Output the [X, Y] coordinate of the center of the cell containing the given text.  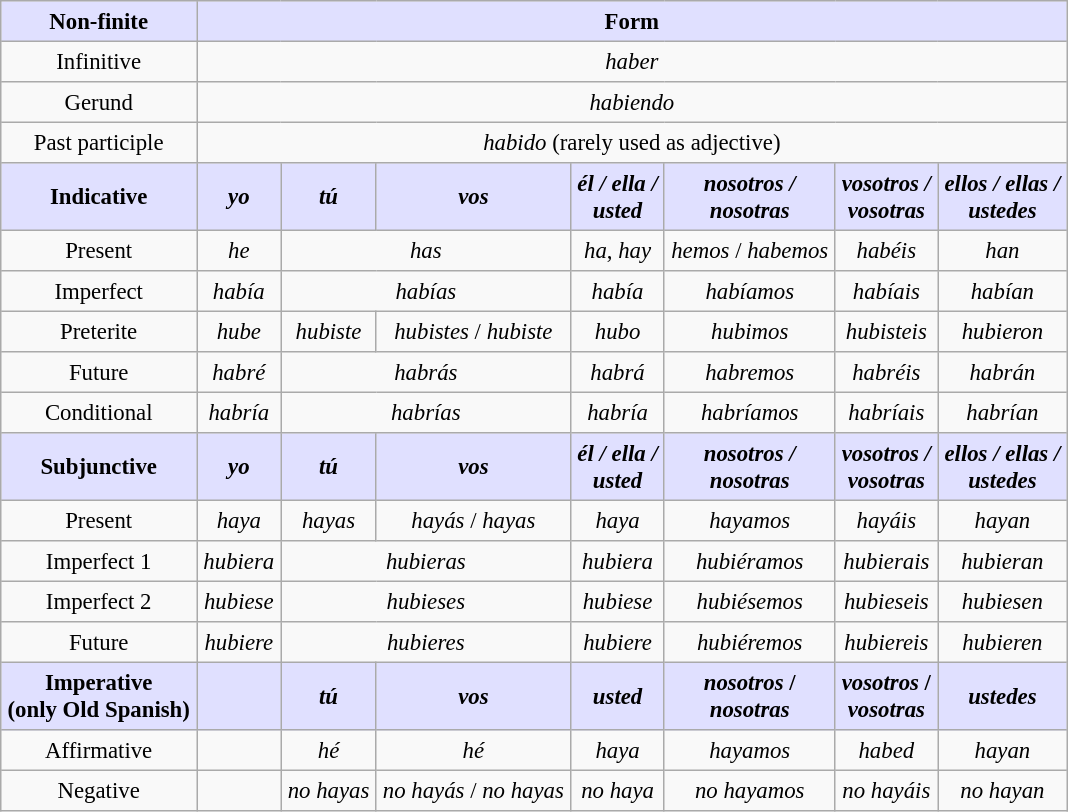
Affirmative [99, 750]
ustedes [1002, 696]
hubiereis [886, 642]
hubiesen [1002, 601]
habríais [886, 412]
habías [426, 291]
habremos [749, 372]
habrías [426, 412]
hemos / habemos [749, 250]
habrían [1002, 412]
Imperfect 1 [99, 561]
no hayamos [749, 790]
hubieran [1002, 561]
Past participle [99, 142]
habréis [886, 372]
hayas [328, 520]
hubisteis [886, 331]
usted [618, 696]
habíamos [749, 291]
hubo [618, 331]
hayás / hayas [474, 520]
habían [1002, 291]
Imperative (only Old Spanish) [99, 696]
habéis [886, 250]
Infinitive [99, 61]
hubieseis [886, 601]
hubieras [426, 561]
hubieren [1002, 642]
hubimos [749, 331]
Negative [99, 790]
Non-finite [99, 21]
hayáis [886, 520]
habrán [1002, 372]
habed [886, 750]
Imperfect 2 [99, 601]
hubiéramos [749, 561]
no haya [618, 790]
habrá [618, 372]
hubieron [1002, 331]
Conditional [99, 412]
Imperfect [99, 291]
no hayas [328, 790]
hubieses [426, 601]
no hayás / no hayas [474, 790]
habrás [426, 372]
habiendo [632, 102]
hubiste [328, 331]
hubieres [426, 642]
Form [632, 21]
hubierais [886, 561]
hubiésemos [749, 601]
habíais [886, 291]
habré [239, 372]
haber [632, 61]
hube [239, 331]
ha, hay [618, 250]
he [239, 250]
has [426, 250]
no hayan [1002, 790]
Preterite [99, 331]
Indicative [99, 197]
no hayáis [886, 790]
Gerund [99, 102]
han [1002, 250]
nosotros / nosotras [749, 696]
Subjunctive [99, 467]
hubiéremos [749, 642]
habríamos [749, 412]
hubistes / hubiste [474, 331]
habido (rarely used as adjective) [632, 142]
